Locate the cell with the specified text and output its (x, y) center coordinate. 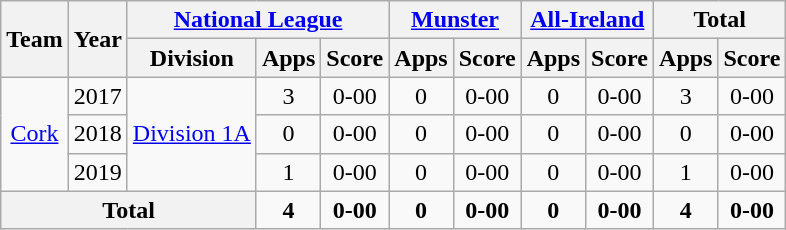
Team (35, 39)
Division 1A (192, 134)
2019 (98, 172)
All-Ireland (587, 20)
2018 (98, 134)
Year (98, 39)
2017 (98, 96)
Munster (455, 20)
National League (258, 20)
Cork (35, 134)
Division (192, 58)
